Search for the cell housing the specified text and yield its (x, y) center coordinate. 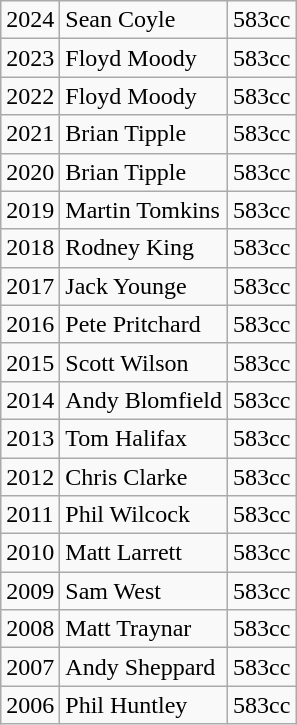
2010 (30, 553)
2011 (30, 515)
Phil Wilcock (144, 515)
2009 (30, 591)
Sam West (144, 591)
2013 (30, 438)
2014 (30, 400)
2015 (30, 362)
Phil Huntley (144, 705)
Jack Younge (144, 286)
2021 (30, 134)
2006 (30, 705)
2008 (30, 629)
2017 (30, 286)
2012 (30, 477)
2020 (30, 172)
2007 (30, 667)
Martin Tomkins (144, 210)
Chris Clarke (144, 477)
2019 (30, 210)
Matt Larrett (144, 553)
Scott Wilson (144, 362)
Tom Halifax (144, 438)
2018 (30, 248)
2023 (30, 58)
Rodney King (144, 248)
Andy Sheppard (144, 667)
2024 (30, 20)
2022 (30, 96)
Matt Traynar (144, 629)
Pete Pritchard (144, 324)
Sean Coyle (144, 20)
Andy Blomfield (144, 400)
2016 (30, 324)
